Provide the [X, Y] coordinate of the cell's center where the given text is located.  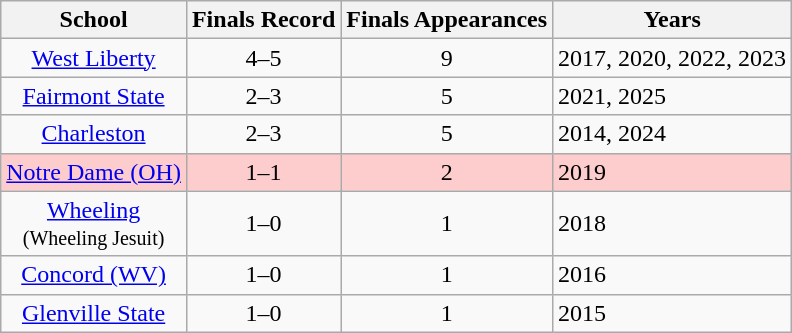
2017, 2020, 2022, 2023 [672, 58]
2018 [672, 224]
Notre Dame (OH) [94, 172]
Years [672, 20]
Fairmont State [94, 96]
2 [447, 172]
4–5 [263, 58]
2014, 2024 [672, 134]
2016 [672, 275]
Finals Record [263, 20]
School [94, 20]
Concord (WV) [94, 275]
9 [447, 58]
1–1 [263, 172]
2019 [672, 172]
Charleston [94, 134]
Finals Appearances [447, 20]
Glenville State [94, 313]
Wheeling(Wheeling Jesuit) [94, 224]
2015 [672, 313]
West Liberty [94, 58]
2021, 2025 [672, 96]
